Provide the (X, Y) coordinate of the cell's center where the given text is located.  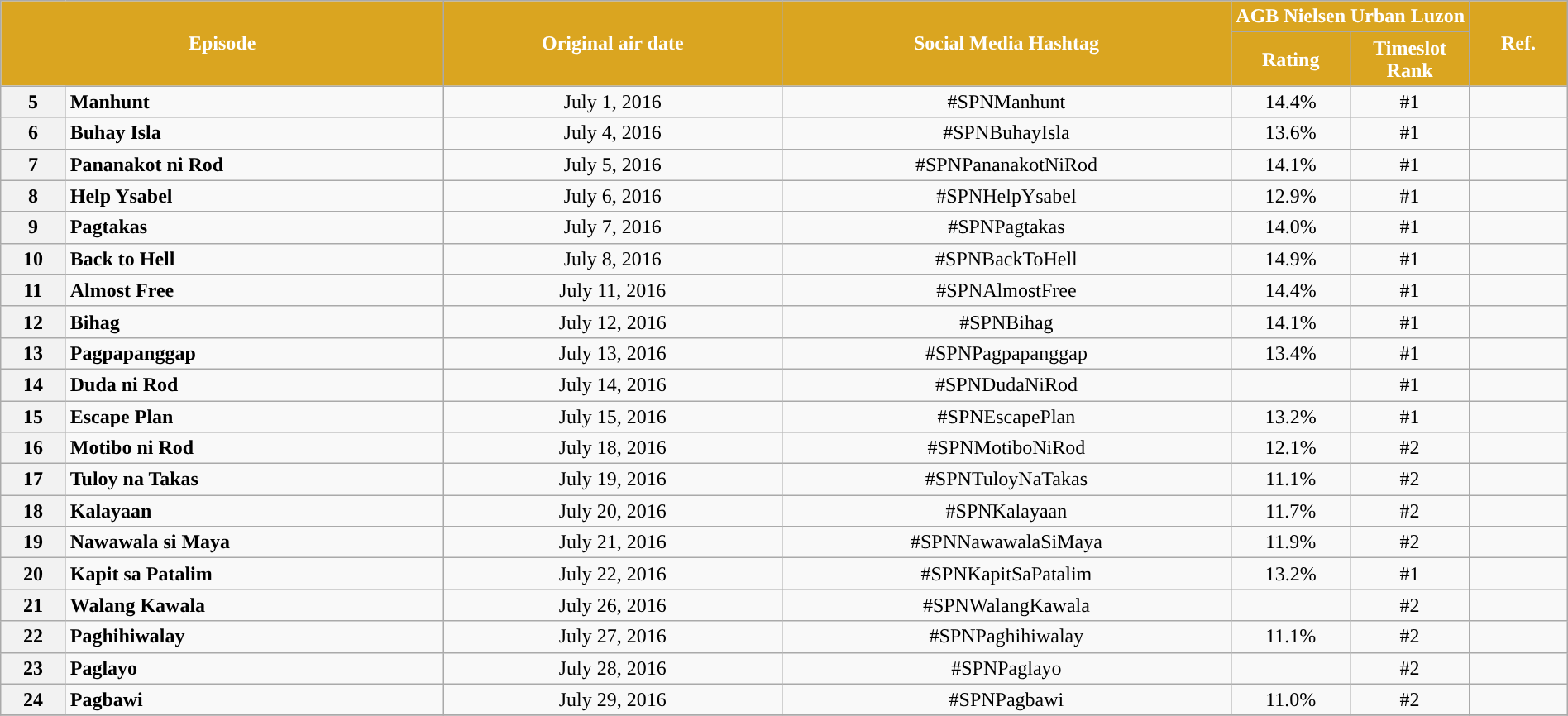
July 20, 2016 (612, 511)
Episode (222, 43)
#SPNWalangKawala (1006, 605)
13.6% (1291, 133)
Paglayo (255, 668)
July 1, 2016 (612, 102)
7 (33, 165)
July 14, 2016 (612, 384)
14.0% (1291, 227)
6 (33, 133)
14.9% (1291, 259)
#SPNKapitSaPatalim (1006, 574)
Original air date (612, 43)
July 12, 2016 (612, 322)
July 19, 2016 (612, 480)
#SPNBackToHell (1006, 259)
8 (33, 196)
Social Media Hashtag (1006, 43)
July 11, 2016 (612, 290)
9 (33, 227)
20 (33, 574)
July 26, 2016 (612, 605)
Tuloy na Takas (255, 480)
July 22, 2016 (612, 574)
Motibo ni Rod (255, 448)
Help Ysabel (255, 196)
#SPNPagbawi (1006, 699)
17 (33, 480)
July 5, 2016 (612, 165)
Paghihiwalay (255, 637)
#SPNDudaNiRod (1006, 384)
Rating (1291, 60)
14 (33, 384)
July 15, 2016 (612, 416)
24 (33, 699)
Ref. (1518, 43)
18 (33, 511)
11.0% (1291, 699)
5 (33, 102)
11 (33, 290)
#SPNNawawalaSiMaya (1006, 542)
July 28, 2016 (612, 668)
13.4% (1291, 353)
13 (33, 353)
July 8, 2016 (612, 259)
July 29, 2016 (612, 699)
Pananakot ni Rod (255, 165)
Kapit sa Patalim (255, 574)
#SPNEscapePlan (1006, 416)
#SPNKalayaan (1006, 511)
22 (33, 637)
12.9% (1291, 196)
Escape Plan (255, 416)
15 (33, 416)
21 (33, 605)
#SPNAlmostFree (1006, 290)
#SPNBihag (1006, 322)
#SPNPaglayo (1006, 668)
Bihag (255, 322)
July 18, 2016 (612, 448)
Manhunt (255, 102)
Nawawala si Maya (255, 542)
#SPNPaghihiwalay (1006, 637)
#SPNHelpYsabel (1006, 196)
Back to Hell (255, 259)
11.9% (1291, 542)
Buhay Isla (255, 133)
Pagpapanggap (255, 353)
16 (33, 448)
23 (33, 668)
July 4, 2016 (612, 133)
AGB Nielsen Urban Luzon (1350, 17)
July 7, 2016 (612, 227)
Walang Kawala (255, 605)
10 (33, 259)
#SPNBuhayIsla (1006, 133)
July 21, 2016 (612, 542)
#SPNPagtakas (1006, 227)
Almost Free (255, 290)
#SPNPananakotNiRod (1006, 165)
12 (33, 322)
Duda ni Rod (255, 384)
July 13, 2016 (612, 353)
12.1% (1291, 448)
Timeslot Rank (1410, 60)
#SPNTuloyNaTakas (1006, 480)
#SPNMotiboNiRod (1006, 448)
19 (33, 542)
July 6, 2016 (612, 196)
11.7% (1291, 511)
#SPNManhunt (1006, 102)
#SPNPagpapanggap (1006, 353)
July 27, 2016 (612, 637)
Pagtakas (255, 227)
Pagbawi (255, 699)
Kalayaan (255, 511)
